From the cell containing the given text, extract its center point as [X, Y] coordinate. 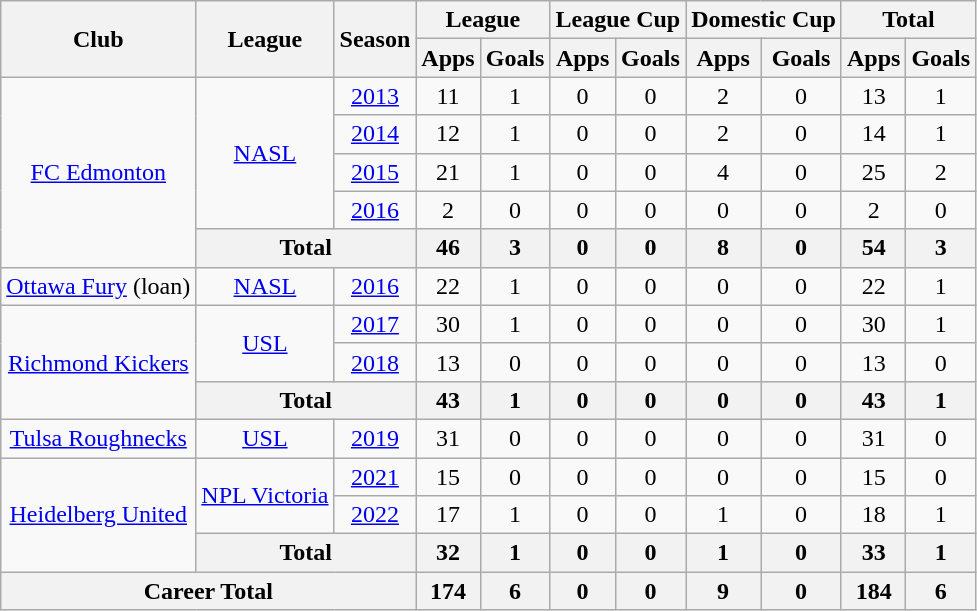
174 [448, 591]
184 [873, 591]
2022 [375, 515]
Club [98, 39]
Domestic Cup [764, 20]
32 [448, 553]
Ottawa Fury (loan) [98, 286]
NPL Victoria [265, 496]
2014 [375, 134]
2018 [375, 362]
2015 [375, 172]
11 [448, 96]
2019 [375, 438]
8 [724, 248]
25 [873, 172]
League Cup [618, 20]
4 [724, 172]
33 [873, 553]
46 [448, 248]
54 [873, 248]
12 [448, 134]
Career Total [208, 591]
2017 [375, 324]
Richmond Kickers [98, 362]
Tulsa Roughnecks [98, 438]
2021 [375, 477]
FC Edmonton [98, 172]
Season [375, 39]
21 [448, 172]
Heidelberg United [98, 515]
17 [448, 515]
2013 [375, 96]
18 [873, 515]
14 [873, 134]
9 [724, 591]
